Return the [x, y] coordinate for the center point of the cell that contains the specified text.  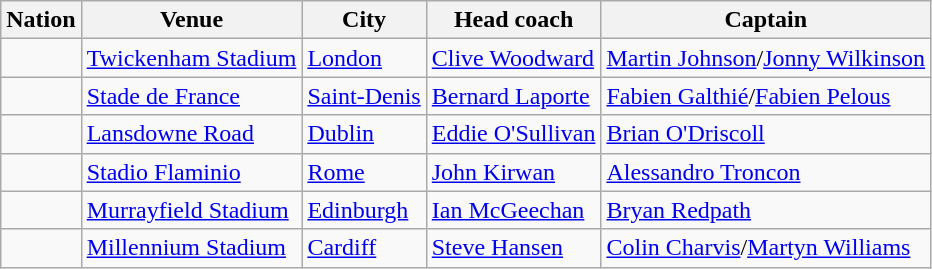
Nation [41, 20]
Fabien Galthié/Fabien Pelous [766, 96]
Steve Hansen [514, 248]
Stade de France [192, 96]
Colin Charvis/Martyn Williams [766, 248]
Captain [766, 20]
Alessandro Troncon [766, 172]
Clive Woodward [514, 58]
Dublin [364, 134]
Stadio Flaminio [192, 172]
Twickenham Stadium [192, 58]
Ian McGeechan [514, 210]
London [364, 58]
John Kirwan [514, 172]
Martin Johnson/Jonny Wilkinson [766, 58]
Bernard Laporte [514, 96]
Bryan Redpath [766, 210]
Eddie O'Sullivan [514, 134]
Murrayfield Stadium [192, 210]
Rome [364, 172]
Brian O'Driscoll [766, 134]
Cardiff [364, 248]
Edinburgh [364, 210]
Millennium Stadium [192, 248]
Lansdowne Road [192, 134]
Saint-Denis [364, 96]
City [364, 20]
Head coach [514, 20]
Venue [192, 20]
